Output the (x, y) coordinate of the center of the cell containing the given text.  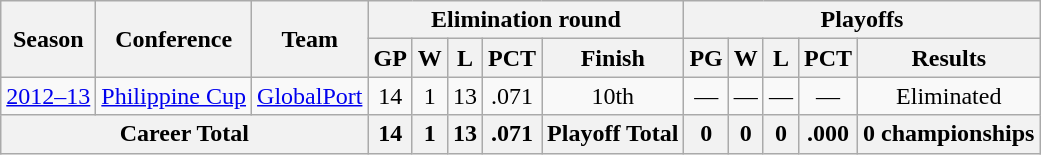
Playoffs (862, 20)
Eliminated (949, 96)
GP (390, 58)
10th (613, 96)
.000 (828, 134)
Playoff Total (613, 134)
Team (310, 39)
Results (949, 58)
Season (48, 39)
Philippine Cup (174, 96)
Career Total (184, 134)
2012–13 (48, 96)
Elimination round (526, 20)
PG (706, 58)
Conference (174, 39)
GlobalPort (310, 96)
Finish (613, 58)
0 championships (949, 134)
